Output the [X, Y] coordinate of the center of the cell containing the given text.  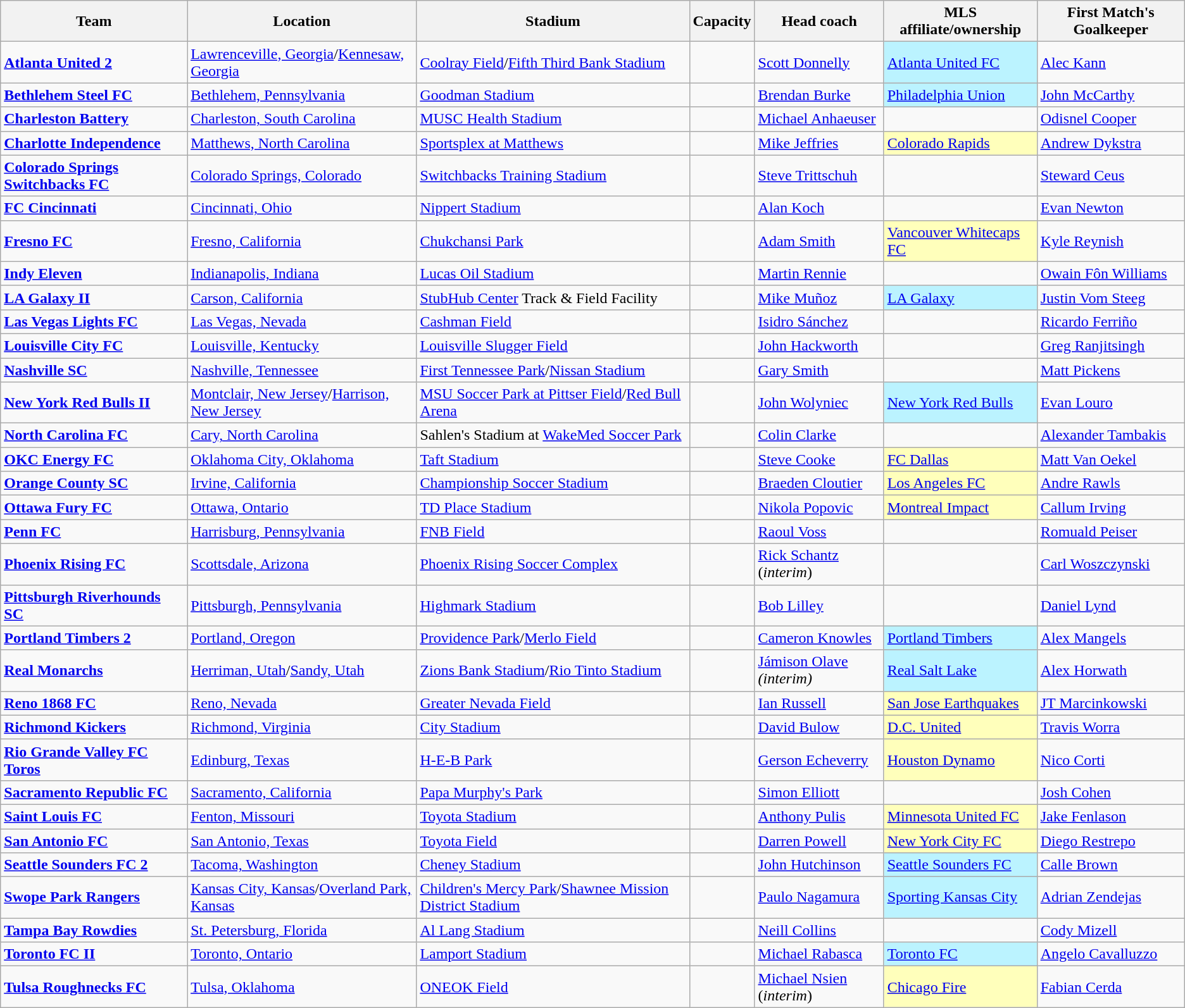
Tacoma, Washington [302, 865]
TD Place Stadium [553, 507]
Mike Jeffries [819, 143]
FNB Field [553, 532]
Montclair, New Jersey/Harrison, New Jersey [302, 402]
Goodman Stadium [553, 95]
Atlanta United 2 [94, 62]
Sacramento, California [302, 792]
Evan Newton [1110, 208]
Alan Koch [819, 208]
Greg Ranjitsingh [1110, 345]
Phoenix Rising Soccer Complex [553, 564]
Bob Lilley [819, 605]
Simon Elliott [819, 792]
San Antonio, Texas [302, 841]
Switchbacks Training Stadium [553, 176]
Team [94, 22]
Ricardo Ferriño [1110, 321]
City Stadium [553, 727]
LA Galaxy [960, 297]
Ottawa, Ontario [302, 507]
Reno, Nevada [302, 703]
Callum Irving [1110, 507]
Alexander Tambakis [1110, 435]
Indy Eleven [94, 273]
Owain Fôn Williams [1110, 273]
Toronto FC II [94, 954]
Neill Collins [819, 930]
Nippert Stadium [553, 208]
Portland Timbers [960, 638]
Chukchansi Park [553, 240]
Al Lang Stadium [553, 930]
Highmark Stadium [553, 605]
Adrian Zendejas [1110, 897]
Adam Smith [819, 240]
Scottsdale, Arizona [302, 564]
New York Red Bulls II [94, 402]
JT Marcinkowski [1110, 703]
MLS affiliate/ownership [960, 22]
Reno 1868 FC [94, 703]
ONEOK Field [553, 987]
Kyle Reynish [1110, 240]
Justin Vom Steeg [1110, 297]
Taft Stadium [553, 459]
Location [302, 22]
Evan Louro [1110, 402]
Darren Powell [819, 841]
Ian Russell [819, 703]
Herriman, Utah/Sandy, Utah [302, 671]
Michael Nsien (interim) [819, 987]
Martin Rennie [819, 273]
Bethlehem Steel FC [94, 95]
Louisville City FC [94, 345]
Alex Mangels [1110, 638]
John Hutchinson [819, 865]
Toronto FC [960, 954]
Edinburg, Texas [302, 759]
Josh Cohen [1110, 792]
Colorado Rapids [960, 143]
First Tennessee Park/Nissan Stadium [553, 370]
Matt Van Oekel [1110, 459]
Harrisburg, Pennsylvania [302, 532]
Championship Soccer Stadium [553, 483]
David Bulow [819, 727]
Bethlehem, Pennsylvania [302, 95]
Gerson Echeverry [819, 759]
Toyota Stadium [553, 816]
Swope Park Rangers [94, 897]
Michael Anhaeuser [819, 119]
Cody Mizell [1110, 930]
Pittsburgh, Pennsylvania [302, 605]
LA Galaxy II [94, 297]
Penn FC [94, 532]
Sahlen's Stadium at WakeMed Soccer Park [553, 435]
Oklahoma City, Oklahoma [302, 459]
John Hackworth [819, 345]
Las Vegas Lights FC [94, 321]
Steve Trittschuh [819, 176]
Andrew Dykstra [1110, 143]
Zions Bank Stadium/Rio Tinto Stadium [553, 671]
Angelo Cavalluzzo [1110, 954]
New York Red Bulls [960, 402]
Richmond, Virginia [302, 727]
Fabian Cerda [1110, 987]
Fresno, California [302, 240]
Cheney Stadium [553, 865]
Michael Rabasca [819, 954]
Alec Kann [1110, 62]
Atlanta United FC [960, 62]
FC Dallas [960, 459]
Philadelphia Union [960, 95]
Matthews, North Carolina [302, 143]
Los Angeles FC [960, 483]
Head coach [819, 22]
Isidro Sánchez [819, 321]
Raoul Voss [819, 532]
StubHub Center Track & Field Facility [553, 297]
Indianapolis, Indiana [302, 273]
Phoenix Rising FC [94, 564]
Pittsburgh Riverhounds SC [94, 605]
D.C. United [960, 727]
Tulsa Roughnecks FC [94, 987]
Colin Clarke [819, 435]
Cary, North Carolina [302, 435]
Gary Smith [819, 370]
Chicago Fire [960, 987]
Louisville, Kentucky [302, 345]
Vancouver Whitecaps FC [960, 240]
Irvine, California [302, 483]
Sacramento Republic FC [94, 792]
Calle Brown [1110, 865]
Colorado Springs, Colorado [302, 176]
New York City FC [960, 841]
Jámison Olave (interim) [819, 671]
Stadium [553, 22]
MSU Soccer Park at Pittser Field/Red Bull Arena [553, 402]
Cashman Field [553, 321]
Kansas City, Kansas/Overland Park, Kansas [302, 897]
Rio Grande Valley FC Toros [94, 759]
Charleston Battery [94, 119]
Coolray Field/Fifth Third Bank Stadium [553, 62]
Seattle Sounders FC [960, 865]
Sportsplex at Matthews [553, 143]
Scott Donnelly [819, 62]
H-E-B Park [553, 759]
Fenton, Missouri [302, 816]
North Carolina FC [94, 435]
MUSC Health Stadium [553, 119]
OKC Energy FC [94, 459]
Jake Fenlason [1110, 816]
Toyota Field [553, 841]
Portland, Oregon [302, 638]
Nikola Popovic [819, 507]
Papa Murphy's Park [553, 792]
Real Monarchs [94, 671]
Charleston, South Carolina [302, 119]
Diego Restrepo [1110, 841]
Braeden Cloutier [819, 483]
Fresno FC [94, 240]
Andre Rawls [1110, 483]
Montreal Impact [960, 507]
Rick Schantz (interim) [819, 564]
San Antonio FC [94, 841]
Carson, California [302, 297]
Lamport Stadium [553, 954]
FC Cincinnati [94, 208]
Louisville Slugger Field [553, 345]
Lucas Oil Stadium [553, 273]
Orange County SC [94, 483]
First Match's Goalkeeper [1110, 22]
Travis Worra [1110, 727]
Matt Pickens [1110, 370]
Toronto, Ontario [302, 954]
Colorado Springs Switchbacks FC [94, 176]
Nashville SC [94, 370]
Lawrenceville, Georgia/Kennesaw, Georgia [302, 62]
Providence Park/Merlo Field [553, 638]
Tulsa, Oklahoma [302, 987]
Seattle Sounders FC 2 [94, 865]
Charlotte Independence [94, 143]
Capacity [722, 22]
Portland Timbers 2 [94, 638]
St. Petersburg, Florida [302, 930]
Odisnel Cooper [1110, 119]
Anthony Pulis [819, 816]
Greater Nevada Field [553, 703]
Romuald Peiser [1110, 532]
Paulo Nagamura [819, 897]
John McCarthy [1110, 95]
Las Vegas, Nevada [302, 321]
Sporting Kansas City [960, 897]
Cameron Knowles [819, 638]
Cincinnati, Ohio [302, 208]
Daniel Lynd [1110, 605]
Saint Louis FC [94, 816]
Steve Cooke [819, 459]
Steward Ceus [1110, 176]
Brendan Burke [819, 95]
Richmond Kickers [94, 727]
Alex Horwath [1110, 671]
San Jose Earthquakes [960, 703]
Children's Mercy Park/Shawnee Mission District Stadium [553, 897]
Carl Woszczynski [1110, 564]
John Wolyniec [819, 402]
Mike Muñoz [819, 297]
Real Salt Lake [960, 671]
Nico Corti [1110, 759]
Minnesota United FC [960, 816]
Ottawa Fury FC [94, 507]
Nashville, Tennessee [302, 370]
Tampa Bay Rowdies [94, 930]
Houston Dynamo [960, 759]
